Return the (x, y) coordinate for the center point of the cell that contains the specified text.  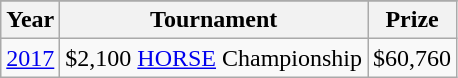
2017 (30, 58)
Tournament (214, 20)
$2,100 HORSE Championship (214, 58)
Year (30, 20)
$60,760 (412, 58)
Prize (412, 20)
